Search for the cell housing the specified text and yield its [x, y] center coordinate. 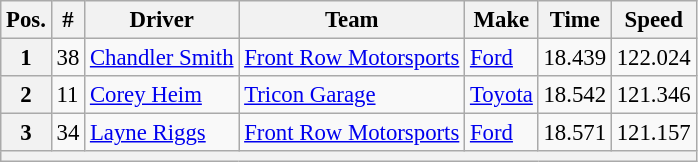
18.571 [574, 133]
Make [502, 20]
Team [352, 20]
2 [26, 95]
Layne Riggs [162, 133]
121.346 [654, 95]
Time [574, 20]
Driver [162, 20]
34 [68, 133]
Toyota [502, 95]
18.439 [574, 58]
1 [26, 58]
122.024 [654, 58]
# [68, 20]
Speed [654, 20]
Pos. [26, 20]
11 [68, 95]
38 [68, 58]
3 [26, 133]
121.157 [654, 133]
Tricon Garage [352, 95]
Corey Heim [162, 95]
Chandler Smith [162, 58]
18.542 [574, 95]
